Return the (X, Y) coordinate for the center point of the cell that contains the specified text.  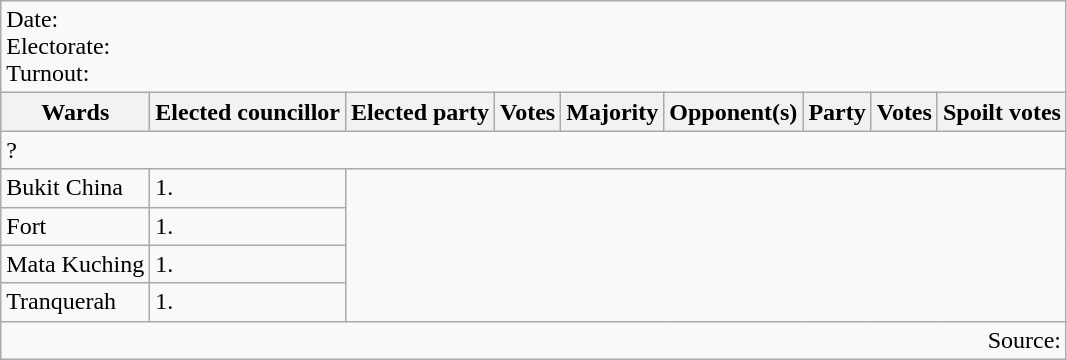
Date: Electorate: Turnout: (534, 47)
Wards (76, 112)
Tranquerah (76, 302)
Majority (612, 112)
Bukit China (76, 188)
Mata Kuching (76, 264)
Party (837, 112)
Opponent(s) (734, 112)
Fort (76, 226)
Elected councillor (248, 112)
Source: (534, 340)
Elected party (420, 112)
? (534, 150)
Spoilt votes (1002, 112)
